Extract the (X, Y) coordinate from the center of the cell holding the provided text.  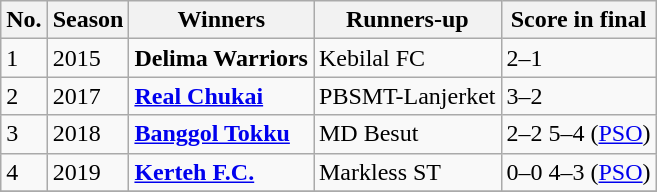
4 (24, 172)
Real Chukai (222, 96)
Kebilal FC (408, 58)
Season (88, 20)
2017 (88, 96)
Winners (222, 20)
2–2 5–4 (PSO) (578, 134)
2 (24, 96)
Score in final (578, 20)
3–2 (578, 96)
1 (24, 58)
Kerteh F.C. (222, 172)
No. (24, 20)
MD Besut (408, 134)
2019 (88, 172)
Delima Warriors (222, 58)
3 (24, 134)
2018 (88, 134)
Banggol Tokku (222, 134)
0–0 4–3 (PSO) (578, 172)
2–1 (578, 58)
Runners-up (408, 20)
Markless ST (408, 172)
PBSMT-Lanjerket (408, 96)
2015 (88, 58)
